Find where the given text appears and provide that cell's center as [x, y] coordinate. 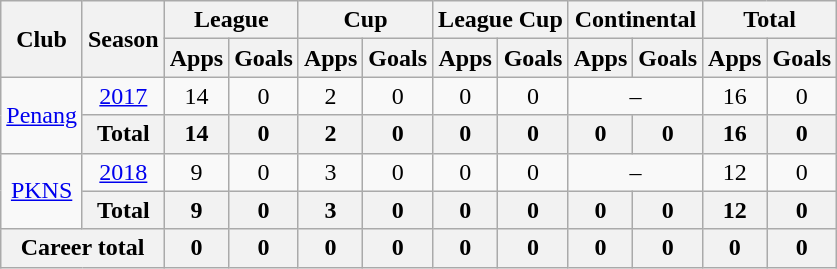
PKNS [42, 191]
League Cup [501, 20]
Career total [82, 248]
Season [123, 39]
2017 [123, 96]
League [231, 20]
Club [42, 39]
Penang [42, 115]
Cup [365, 20]
2018 [123, 172]
Continental [635, 20]
